Return [X, Y] of the center of cell containing provided text 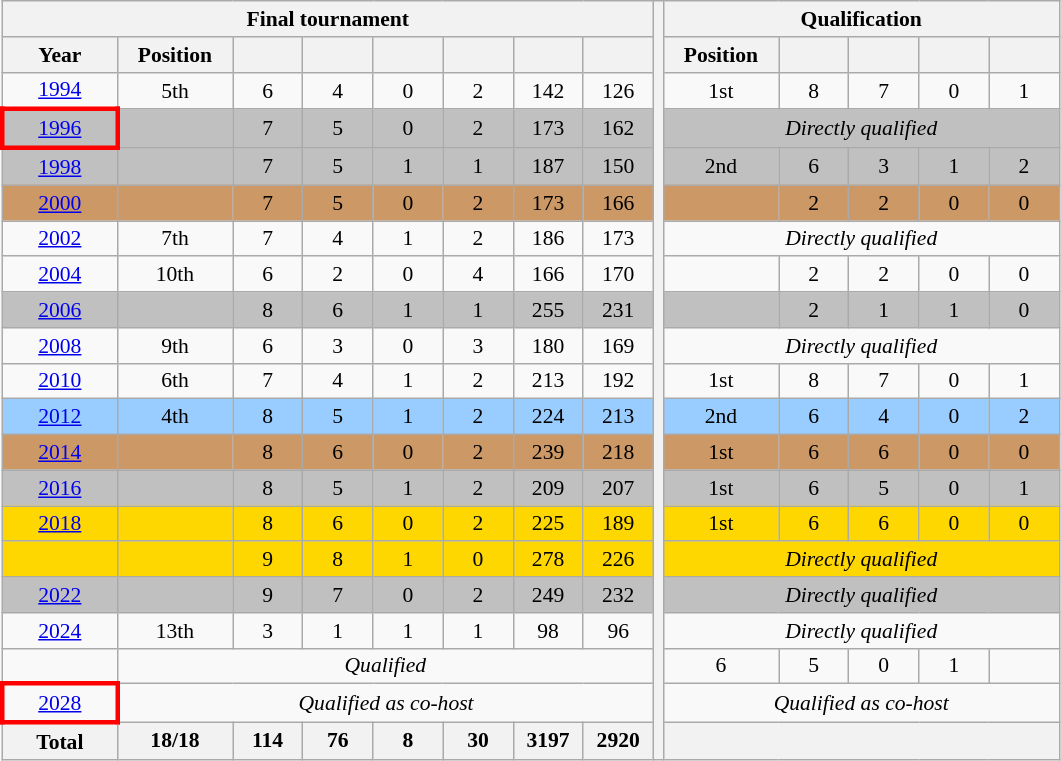
Qualification [861, 19]
Final tournament [328, 19]
2000 [60, 203]
232 [618, 595]
2022 [60, 595]
Total [60, 742]
2024 [60, 631]
114 [267, 742]
142 [548, 90]
169 [618, 346]
13th [174, 631]
2012 [60, 417]
2016 [60, 488]
3197 [548, 742]
4th [174, 417]
126 [618, 90]
6th [174, 381]
255 [548, 310]
209 [548, 488]
18/18 [174, 742]
180 [548, 346]
150 [618, 166]
5th [174, 90]
2002 [60, 239]
170 [618, 275]
187 [548, 166]
2028 [60, 704]
225 [548, 524]
7th [174, 239]
207 [618, 488]
30 [478, 742]
10th [174, 275]
226 [618, 560]
2014 [60, 453]
98 [548, 631]
278 [548, 560]
162 [618, 130]
239 [548, 453]
218 [618, 453]
192 [618, 381]
2018 [60, 524]
2006 [60, 310]
231 [618, 310]
Year [60, 55]
189 [618, 524]
249 [548, 595]
2004 [60, 275]
1996 [60, 130]
2008 [60, 346]
2920 [618, 742]
1994 [60, 90]
224 [548, 417]
76 [338, 742]
186 [548, 239]
1998 [60, 166]
2010 [60, 381]
9th [174, 346]
96 [618, 631]
Qualified [385, 666]
